Search for the cell housing the specified text and yield its (X, Y) center coordinate. 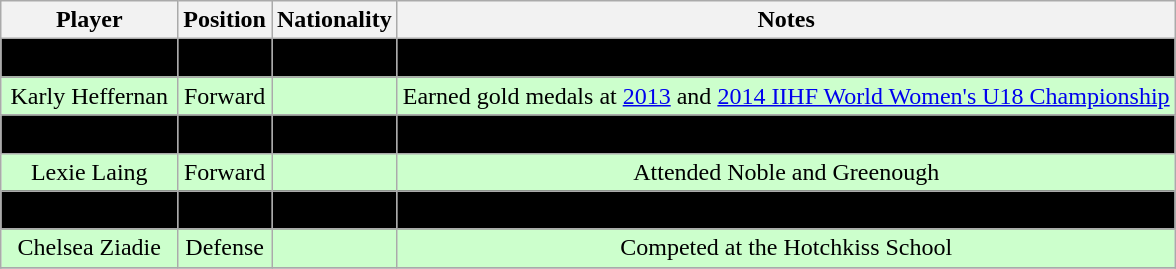
Chelsea Ziadie (90, 248)
Competed at the Hotchkiss School (786, 248)
Player (90, 20)
Notes (786, 20)
Competed at Chatfield (786, 58)
Position (225, 20)
Played at St. Mary’s Academy (786, 134)
Haley Mullins (90, 210)
Nationality (335, 20)
Dani Krzyszczyk (90, 134)
Defense (225, 248)
Nikki Friesen (90, 58)
Karly Heffernan (90, 96)
Earned gold medals at 2013 and 2014 IIHF World Women's U18 Championship (786, 96)
Lexie Laing (90, 172)
